Identify which cell holds the provided text, then report its (X, Y) central coordinate. 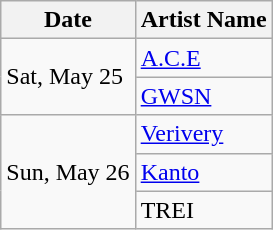
Sun, May 26 (68, 172)
Sat, May 25 (68, 77)
GWSN (204, 96)
Kanto (204, 172)
Verivery (204, 134)
Artist Name (204, 20)
Date (68, 20)
TREI (204, 210)
A.C.E (204, 58)
